Scan for the cell matching the given text and deliver its (X, Y) coordinate at center. 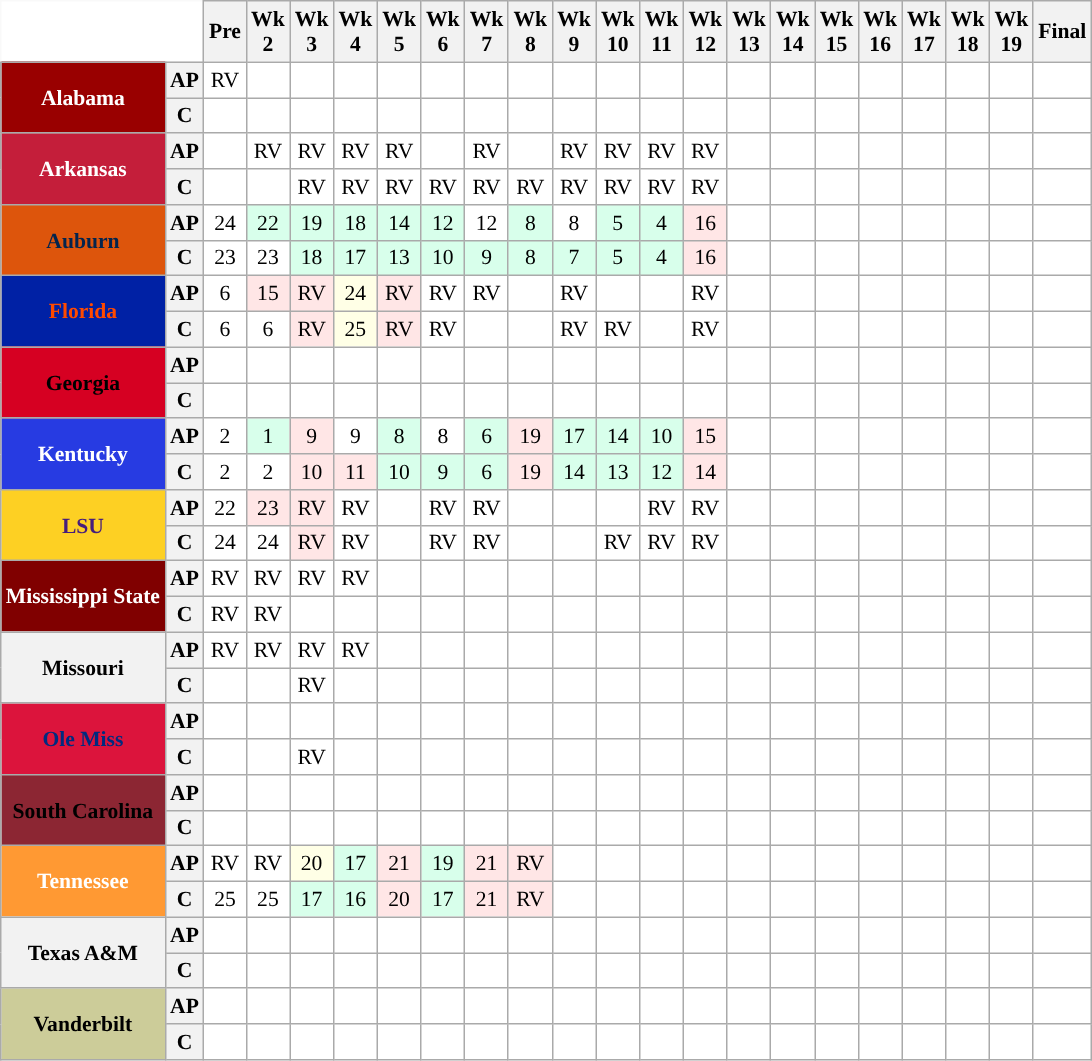
Wk9 (574, 32)
Wk11 (662, 32)
Missouri (83, 668)
Wk12 (705, 32)
Arkansas (83, 170)
Texas A&M (83, 952)
Kentucky (83, 454)
Wk5 (399, 32)
Georgia (83, 382)
Florida (83, 312)
Wk6 (443, 32)
Wk18 (968, 32)
South Carolina (83, 810)
Wk17 (924, 32)
Mississippi State (83, 596)
11 (355, 472)
Ole Miss (83, 740)
7 (574, 258)
Wk10 (618, 32)
Wk14 (793, 32)
Pre (225, 32)
Final (1062, 32)
Alabama (83, 98)
Wk7 (487, 32)
Wk19 (1012, 32)
Wk13 (749, 32)
Auburn (83, 240)
Vanderbilt (83, 1024)
1 (268, 437)
Wk8 (530, 32)
Wk16 (880, 32)
Tennessee (83, 882)
Wk3 (312, 32)
Wk2 (268, 32)
LSU (83, 526)
Wk15 (837, 32)
Wk4 (355, 32)
